For the text-containing cell, return its midpoint in (X, Y) coordinate format. 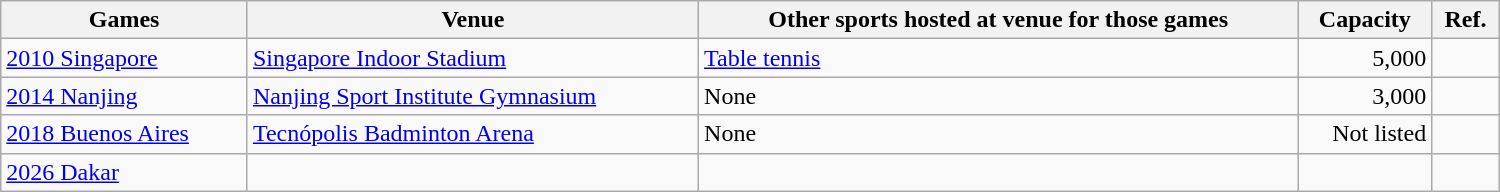
2010 Singapore (124, 58)
2026 Dakar (124, 172)
3,000 (1365, 96)
5,000 (1365, 58)
Tecnópolis Badminton Arena (472, 134)
Venue (472, 20)
Games (124, 20)
Other sports hosted at venue for those games (998, 20)
Singapore Indoor Stadium (472, 58)
Nanjing Sport Institute Gymnasium (472, 96)
Ref. (1466, 20)
Capacity (1365, 20)
2018 Buenos Aires (124, 134)
Table tennis (998, 58)
2014 Nanjing (124, 96)
Not listed (1365, 134)
